Detect which cell encompasses the target text, then output its [X, Y] center coordinate. 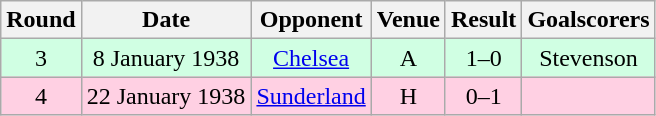
H [408, 96]
Goalscorers [588, 20]
Opponent [311, 20]
Chelsea [311, 58]
Venue [408, 20]
4 [41, 96]
3 [41, 58]
Date [166, 20]
Round [41, 20]
22 January 1938 [166, 96]
Sunderland [311, 96]
Stevenson [588, 58]
A [408, 58]
0–1 [483, 96]
Result [483, 20]
8 January 1938 [166, 58]
1–0 [483, 58]
